Capture the cell that displays the provided text and extract its [x, y] central coordinate. 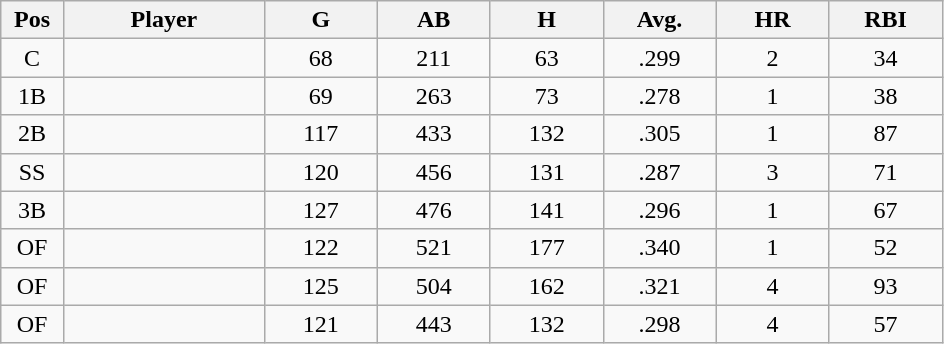
117 [320, 134]
122 [320, 248]
476 [434, 210]
3B [32, 210]
.321 [660, 286]
68 [320, 58]
57 [886, 324]
127 [320, 210]
141 [546, 210]
162 [546, 286]
.278 [660, 96]
211 [434, 58]
.296 [660, 210]
456 [434, 172]
433 [434, 134]
38 [886, 96]
73 [546, 96]
521 [434, 248]
3 [772, 172]
121 [320, 324]
52 [886, 248]
C [32, 58]
34 [886, 58]
93 [886, 286]
71 [886, 172]
SS [32, 172]
69 [320, 96]
443 [434, 324]
.299 [660, 58]
HR [772, 20]
2 [772, 58]
.298 [660, 324]
G [320, 20]
63 [546, 58]
263 [434, 96]
67 [886, 210]
.340 [660, 248]
Player [164, 20]
H [546, 20]
131 [546, 172]
1B [32, 96]
504 [434, 286]
.287 [660, 172]
2B [32, 134]
87 [886, 134]
Pos [32, 20]
177 [546, 248]
RBI [886, 20]
AB [434, 20]
.305 [660, 134]
125 [320, 286]
120 [320, 172]
Avg. [660, 20]
